Return (x, y) of the center of cell containing provided text 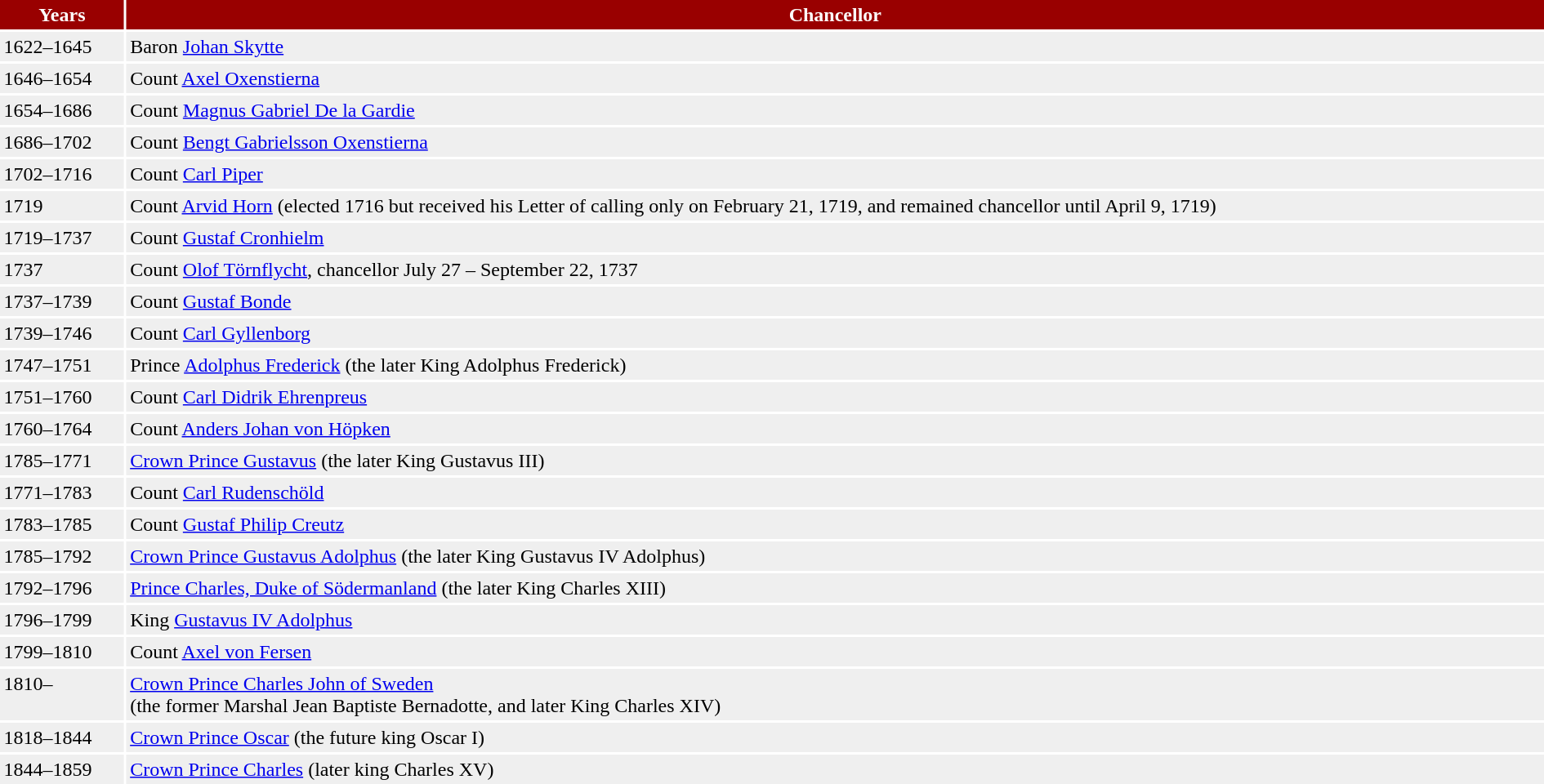
1785–1771 (62, 461)
Count Axel Oxenstierna (835, 78)
Chancellor (835, 15)
Crown Prince Charles John of Sweden(the former Marshal Jean Baptiste Bernadotte, and later King Charles XIV) (835, 694)
Baron Johan Skytte (835, 47)
1719 (62, 206)
1686–1702 (62, 142)
1844–1859 (62, 769)
Count Gustaf Bonde (835, 301)
1771–1783 (62, 492)
1654–1686 (62, 110)
1737 (62, 269)
1719–1737 (62, 238)
King Gustavus IV Adolphus (835, 620)
Crown Prince Oscar (the future king Oscar I) (835, 737)
Prince Charles, Duke of Södermanland (the later King Charles XIII) (835, 588)
1796–1799 (62, 620)
1739–1746 (62, 333)
1810– (62, 694)
Count Arvid Horn (elected 1716 but received his Letter of calling only on February 21, 1719, and remained chancellor until April 9, 1719) (835, 206)
Count Gustaf Philip Creutz (835, 524)
1799–1810 (62, 652)
Count Gustaf Cronhielm (835, 238)
1751–1760 (62, 397)
1785–1792 (62, 556)
Crown Prince Charles (later king Charles XV) (835, 769)
Years (62, 15)
Count Bengt Gabrielsson Oxenstierna (835, 142)
Crown Prince Gustavus (the later King Gustavus III) (835, 461)
Count Carl Piper (835, 174)
Count Carl Gyllenborg (835, 333)
1737–1739 (62, 301)
Crown Prince Gustavus Adolphus (the later King Gustavus IV Adolphus) (835, 556)
1747–1751 (62, 365)
Count Axel von Fersen (835, 652)
1622–1645 (62, 47)
Count Anders Johan von Höpken (835, 429)
Prince Adolphus Frederick (the later King Adolphus Frederick) (835, 365)
Count Carl Didrik Ehrenpreus (835, 397)
1818–1844 (62, 737)
1792–1796 (62, 588)
Count Carl Rudenschöld (835, 492)
Count Olof Törnflycht, chancellor July 27 – September 22, 1737 (835, 269)
1646–1654 (62, 78)
1702–1716 (62, 174)
Count Magnus Gabriel De la Gardie (835, 110)
1783–1785 (62, 524)
1760–1764 (62, 429)
